For the text-containing cell, return its midpoint in (X, Y) coordinate format. 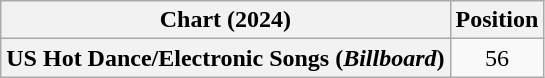
Chart (2024) (226, 20)
56 (497, 58)
US Hot Dance/Electronic Songs (Billboard) (226, 58)
Position (497, 20)
